From the cell containing the given text, extract its center point as [x, y] coordinate. 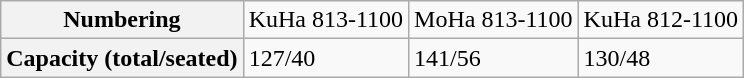
MoHa 813-1100 [494, 20]
Numbering [122, 20]
130/48 [660, 58]
KuHa 812-1100 [660, 20]
Capacity (total/seated) [122, 58]
127/40 [326, 58]
KuHa 813-1100 [326, 20]
141/56 [494, 58]
